Pinpoint the cell where the given text exists, returning its [x, y] midpoint coordinate. 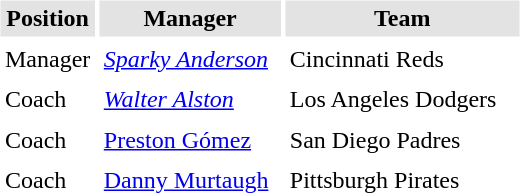
San Diego Padres [402, 140]
Sparky Anderson [190, 59]
Walter Alston [190, 100]
Team [402, 18]
Position [47, 18]
Cincinnati Reds [402, 59]
Preston Gómez [190, 140]
Los Angeles Dodgers [402, 100]
